For the text-containing cell, return its midpoint in [x, y] coordinate format. 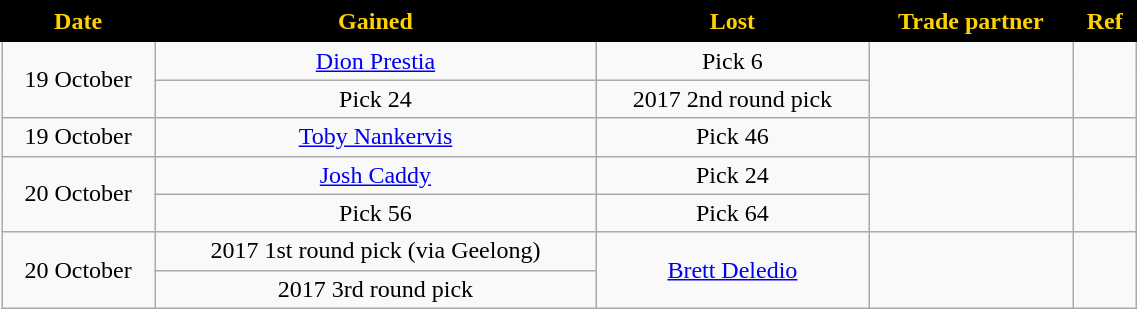
Toby Nankervis [376, 137]
Pick 6 [732, 60]
2017 3rd round pick [376, 289]
2017 1st round pick (via Geelong) [376, 251]
Pick 46 [732, 137]
Josh Caddy [376, 175]
Trade partner [972, 22]
Brett Deledio [732, 270]
Pick 56 [376, 213]
Date [78, 22]
Gained [376, 22]
Dion Prestia [376, 60]
Pick 64 [732, 213]
Ref [1104, 22]
2017 2nd round pick [732, 99]
Lost [732, 22]
